Output the [x, y] coordinate of the center of the cell containing the given text.  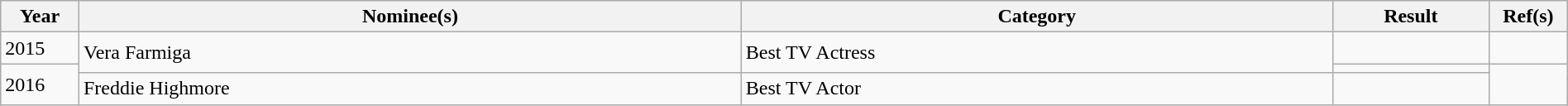
Result [1411, 17]
Year [40, 17]
Nominee(s) [410, 17]
Best TV Actress [1037, 53]
Vera Farmiga [410, 53]
2015 [40, 48]
Best TV Actor [1037, 89]
Category [1037, 17]
Ref(s) [1528, 17]
2016 [40, 84]
Freddie Highmore [410, 89]
